From the cell containing the given text, extract its center point as [x, y] coordinate. 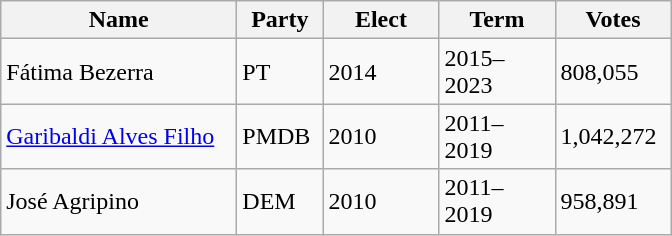
2015–2023 [497, 72]
DEM [280, 202]
Garibaldi Alves Filho [119, 136]
Votes [613, 20]
2014 [381, 72]
Fátima Bezerra [119, 72]
808,055 [613, 72]
PT [280, 72]
Name [119, 20]
Term [497, 20]
PMDB [280, 136]
Party [280, 20]
José Agripino [119, 202]
Elect [381, 20]
958,891 [613, 202]
1,042,272 [613, 136]
